Identify which cell holds the provided text, then report its (X, Y) central coordinate. 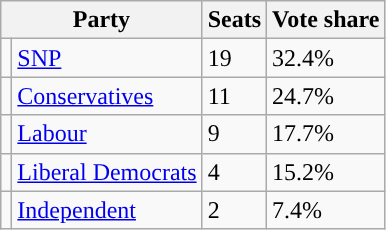
Party (102, 20)
2 (234, 210)
Seats (234, 20)
4 (234, 172)
11 (234, 96)
Conservatives (107, 96)
24.7% (326, 96)
19 (234, 58)
Liberal Democrats (107, 172)
15.2% (326, 172)
Independent (107, 210)
17.7% (326, 134)
32.4% (326, 58)
SNP (107, 58)
Labour (107, 134)
Vote share (326, 20)
7.4% (326, 210)
9 (234, 134)
